Determine the (X, Y) coordinate at the center of the cell enclosing the given text.  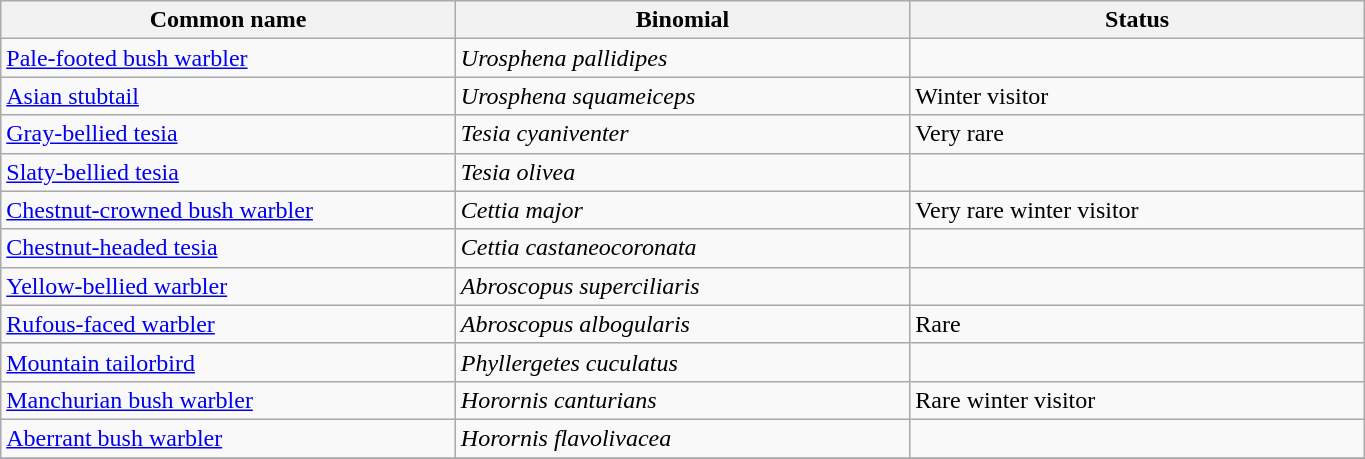
Aberrant bush warbler (228, 438)
Mountain tailorbird (228, 362)
Chestnut-crowned bush warbler (228, 210)
Winter visitor (1138, 96)
Abroscopus albogularis (682, 324)
Slaty-bellied tesia (228, 172)
Urosphena pallidipes (682, 58)
Yellow-bellied warbler (228, 286)
Horornis flavolivacea (682, 438)
Common name (228, 20)
Tesia olivea (682, 172)
Phyllergetes cuculatus (682, 362)
Rare (1138, 324)
Binomial (682, 20)
Abroscopus superciliaris (682, 286)
Pale-footed bush warbler (228, 58)
Very rare (1138, 134)
Cettia castaneocoronata (682, 248)
Tesia cyaniventer (682, 134)
Rufous-faced warbler (228, 324)
Status (1138, 20)
Manchurian bush warbler (228, 400)
Rare winter visitor (1138, 400)
Gray-bellied tesia (228, 134)
Chestnut-headed tesia (228, 248)
Asian stubtail (228, 96)
Cettia major (682, 210)
Urosphena squameiceps (682, 96)
Horornis canturians (682, 400)
Very rare winter visitor (1138, 210)
